For the text-containing cell, return its midpoint in [x, y] coordinate format. 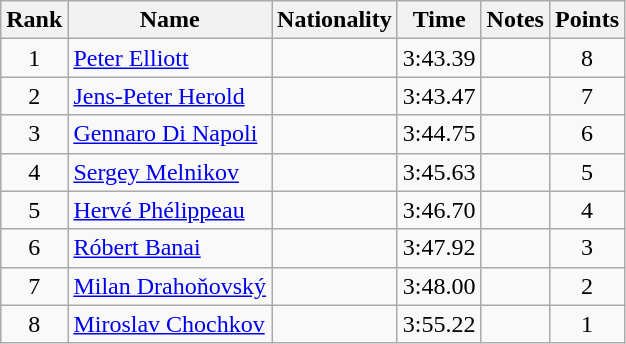
Points [586, 20]
Hervé Phélippeau [170, 210]
3:48.00 [439, 286]
Rank [34, 20]
Róbert Banai [170, 248]
3:43.47 [439, 96]
Sergey Melnikov [170, 172]
3:46.70 [439, 210]
3:47.92 [439, 248]
Name [170, 20]
Miroslav Chochkov [170, 324]
Jens-Peter Herold [170, 96]
3:55.22 [439, 324]
3:43.39 [439, 58]
3:44.75 [439, 134]
Notes [515, 20]
Time [439, 20]
Milan Drahoňovský [170, 286]
Nationality [335, 20]
Peter Elliott [170, 58]
Gennaro Di Napoli [170, 134]
3:45.63 [439, 172]
